Return the (x, y) coordinate for the center point of the cell that contains the specified text.  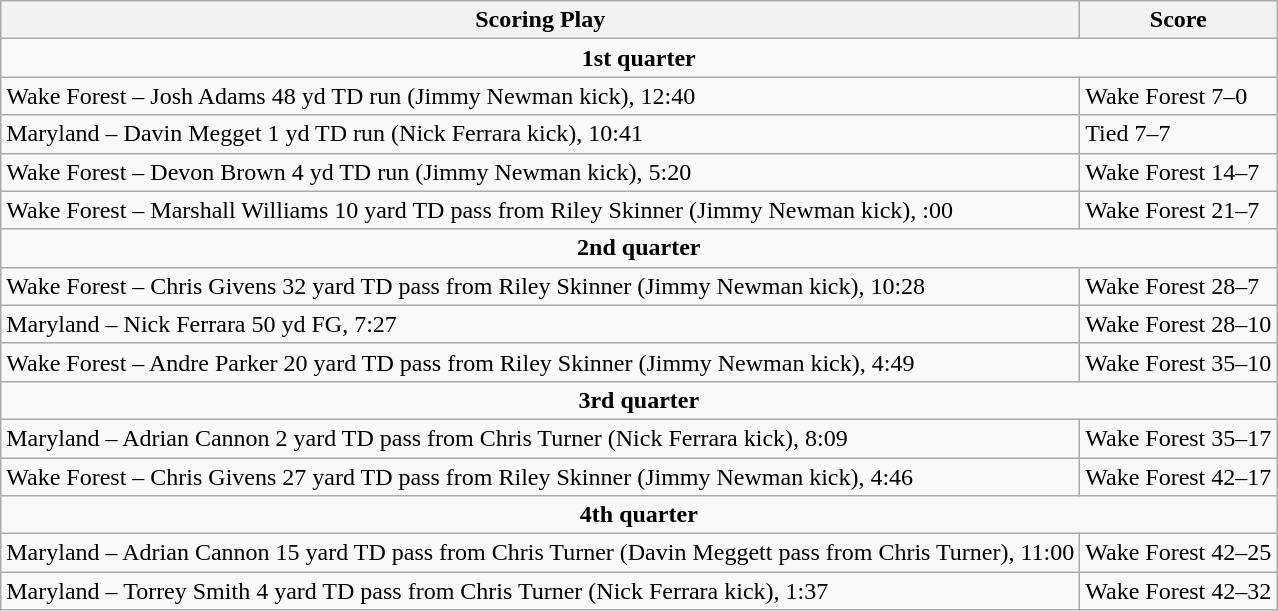
Wake Forest 28–10 (1178, 324)
Maryland – Davin Megget 1 yd TD run (Nick Ferrara kick), 10:41 (540, 134)
Wake Forest – Devon Brown 4 yd TD run (Jimmy Newman kick), 5:20 (540, 172)
Wake Forest 35–17 (1178, 438)
Maryland – Nick Ferrara 50 yd FG, 7:27 (540, 324)
Wake Forest – Marshall Williams 10 yard TD pass from Riley Skinner (Jimmy Newman kick), :00 (540, 210)
Wake Forest 42–17 (1178, 477)
1st quarter (639, 58)
Wake Forest – Andre Parker 20 yard TD pass from Riley Skinner (Jimmy Newman kick), 4:49 (540, 362)
Maryland – Adrian Cannon 15 yard TD pass from Chris Turner (Davin Meggett pass from Chris Turner), 11:00 (540, 553)
Wake Forest 21–7 (1178, 210)
Wake Forest 7–0 (1178, 96)
Maryland – Adrian Cannon 2 yard TD pass from Chris Turner (Nick Ferrara kick), 8:09 (540, 438)
Wake Forest 14–7 (1178, 172)
Wake Forest – Josh Adams 48 yd TD run (Jimmy Newman kick), 12:40 (540, 96)
2nd quarter (639, 248)
Tied 7–7 (1178, 134)
Wake Forest 35–10 (1178, 362)
Wake Forest – Chris Givens 32 yard TD pass from Riley Skinner (Jimmy Newman kick), 10:28 (540, 286)
Maryland – Torrey Smith 4 yard TD pass from Chris Turner (Nick Ferrara kick), 1:37 (540, 591)
Scoring Play (540, 20)
Wake Forest 42–32 (1178, 591)
4th quarter (639, 515)
Wake Forest 28–7 (1178, 286)
Wake Forest – Chris Givens 27 yard TD pass from Riley Skinner (Jimmy Newman kick), 4:46 (540, 477)
Wake Forest 42–25 (1178, 553)
3rd quarter (639, 400)
Score (1178, 20)
